Return the [x, y] coordinate for the center point of the cell that contains the specified text.  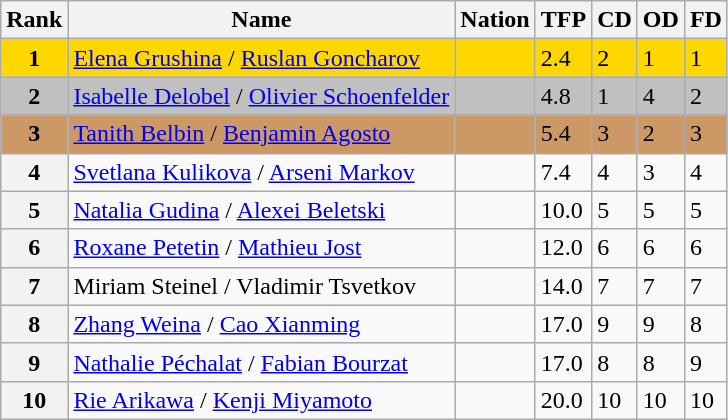
10.0 [563, 210]
Rie Arikawa / Kenji Miyamoto [262, 400]
20.0 [563, 400]
7.4 [563, 172]
Roxane Petetin / Mathieu Jost [262, 248]
Rank [34, 20]
TFP [563, 20]
Tanith Belbin / Benjamin Agosto [262, 134]
Zhang Weina / Cao Xianming [262, 324]
Elena Grushina / Ruslan Goncharov [262, 58]
FD [706, 20]
14.0 [563, 286]
Natalia Gudina / Alexei Beletski [262, 210]
Svetlana Kulikova / Arseni Markov [262, 172]
CD [615, 20]
5.4 [563, 134]
12.0 [563, 248]
4.8 [563, 96]
Isabelle Delobel / Olivier Schoenfelder [262, 96]
Miriam Steinel / Vladimir Tsvetkov [262, 286]
Nathalie Péchalat / Fabian Bourzat [262, 362]
2.4 [563, 58]
OD [660, 20]
Nation [495, 20]
Name [262, 20]
